Provide the (X, Y) coordinate of the cell's center where the given text is located.  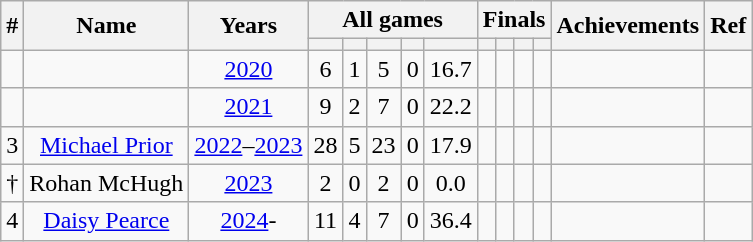
Ref (728, 26)
Years (248, 26)
# (12, 26)
Name (106, 26)
16.7 (450, 69)
2022–2023 (248, 145)
0.0 (450, 183)
Finals (514, 20)
3 (12, 145)
11 (326, 221)
Rohan McHugh (106, 183)
2021 (248, 107)
1 (354, 69)
2024- (248, 221)
9 (326, 107)
Michael Prior (106, 145)
23 (384, 145)
28 (326, 145)
Achievements (628, 26)
17.9 (450, 145)
† (12, 183)
2020 (248, 69)
Daisy Pearce (106, 221)
36.4 (450, 221)
All games (392, 20)
22.2 (450, 107)
2023 (248, 183)
6 (326, 69)
